Provide the [X, Y] coordinate of the cell's center where the given text is located.  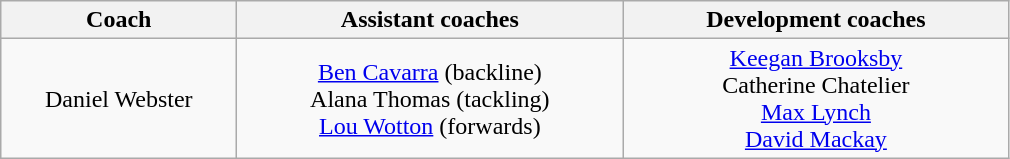
Ben Cavarra (backline) Alana Thomas (tackling) Lou Wotton (forwards) [430, 98]
Daniel Webster [119, 98]
Coach [119, 20]
Development coaches [816, 20]
Assistant coaches [430, 20]
Keegan Brooksby Catherine Chatelier Max Lynch David Mackay [816, 98]
